Find where the given text appears and provide that cell's center as [x, y] coordinate. 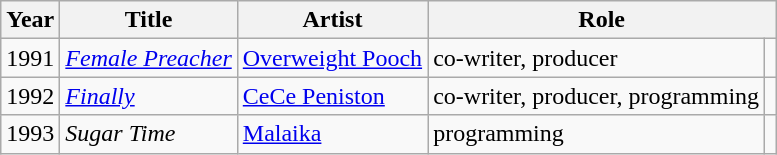
1993 [30, 134]
1991 [30, 58]
CeCe Peniston [332, 96]
Role [602, 20]
Sugar Time [148, 134]
1992 [30, 96]
co-writer, producer [596, 58]
programming [596, 134]
co-writer, producer, programming [596, 96]
Finally [148, 96]
Overweight Pooch [332, 58]
Title [148, 20]
Malaika [332, 134]
Year [30, 20]
Female Preacher [148, 58]
Artist [332, 20]
